For the text-containing cell, return its midpoint in (X, Y) coordinate format. 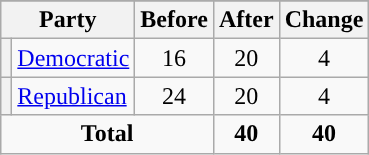
After (246, 20)
Before (174, 20)
16 (174, 58)
Republican (74, 96)
Democratic (74, 58)
24 (174, 96)
Total (108, 134)
Party (68, 20)
Change (324, 20)
